Search for the cell housing the specified text and yield its [x, y] center coordinate. 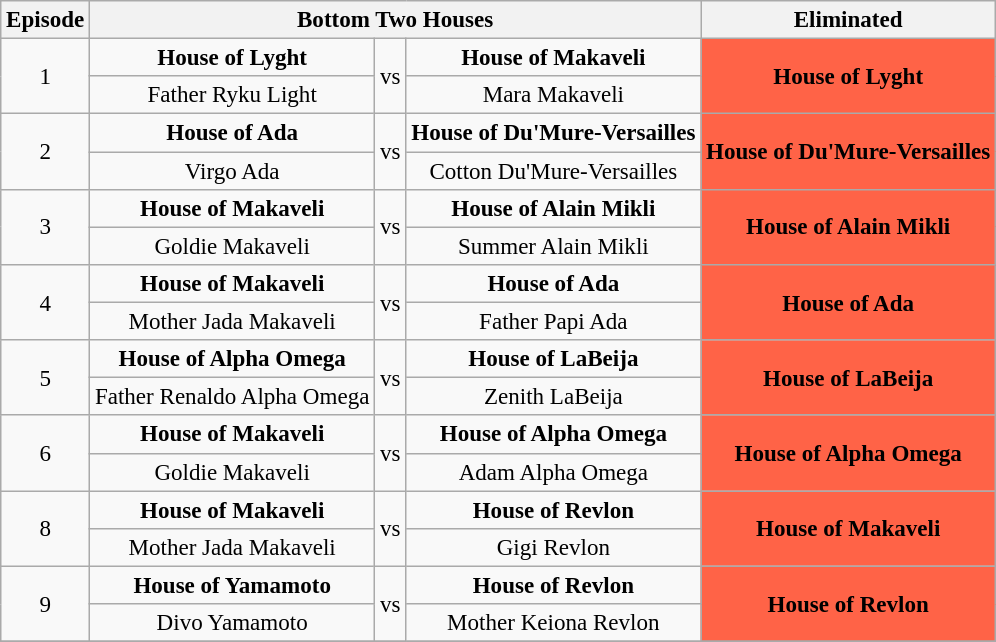
8 [46, 528]
Zenith LaBeija [554, 397]
House of Yamamoto [232, 585]
Eliminated [848, 20]
Mara Makaveli [554, 95]
Father Papi Ada [554, 322]
6 [46, 454]
Divo Yamamoto [232, 623]
Bottom Two Houses [396, 20]
5 [46, 378]
Virgo Ada [232, 171]
Father Renaldo Alpha Omega [232, 397]
3 [46, 228]
Episode [46, 20]
Cotton Du'Mure-Versailles [554, 171]
2 [46, 152]
Summer Alain Mikli [554, 246]
Gigi Revlon [554, 548]
1 [46, 76]
4 [46, 302]
9 [46, 604]
Father Ryku Light [232, 95]
Adam Alpha Omega [554, 472]
Mother Keiona Revlon [554, 623]
